Return the (X, Y) coordinate for the center point of the cell that contains the specified text.  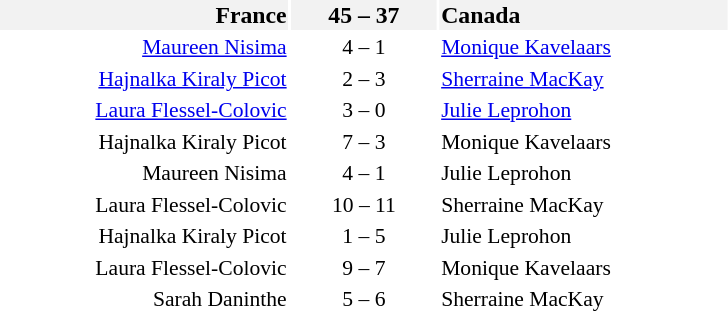
Canada (584, 15)
10 – 11 (364, 204)
1 – 5 (364, 236)
9 – 7 (364, 268)
45 – 37 (364, 15)
3 – 0 (364, 110)
France (144, 15)
7 – 3 (364, 142)
2 – 3 (364, 78)
